Find where the given text appears and provide that cell's center as (X, Y) coordinate. 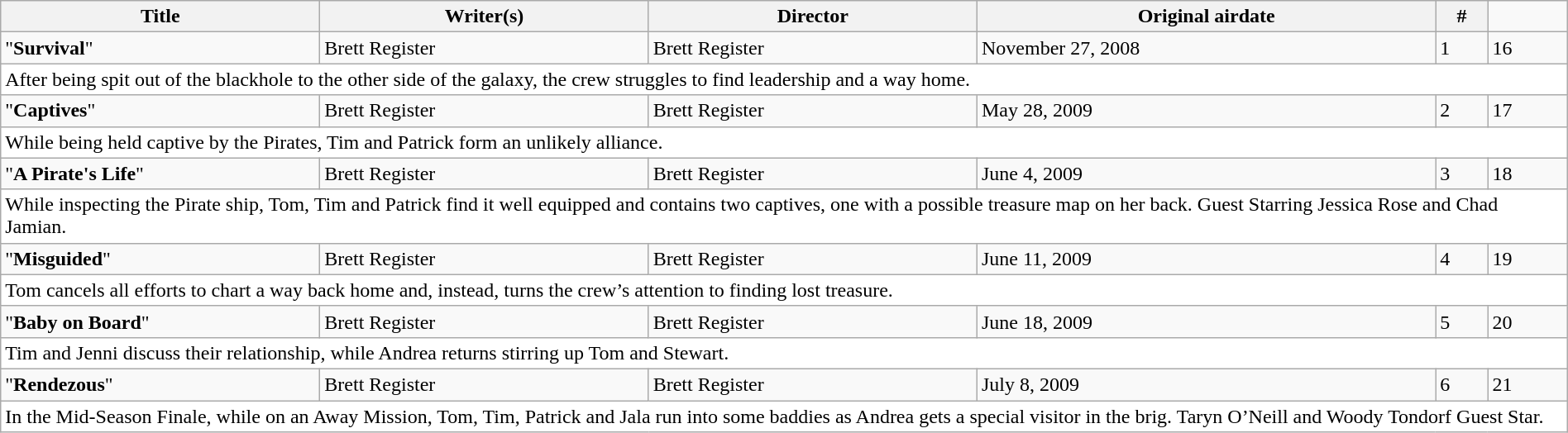
"A Pirate's Life" (160, 174)
June 4, 2009 (1206, 174)
21 (1527, 384)
"Baby on Board" (160, 321)
Director (812, 17)
Original airdate (1206, 17)
17 (1527, 111)
"Captives" (160, 111)
1 (1462, 48)
2 (1462, 111)
16 (1527, 48)
July 8, 2009 (1206, 384)
Writer(s) (485, 17)
June 11, 2009 (1206, 259)
Tim and Jenni discuss their relationship, while Andrea returns stirring up Tom and Stewart. (784, 353)
After being spit out of the blackhole to the other side of the galaxy, the crew struggles to find leadership and a way home. (784, 79)
4 (1462, 259)
Title (160, 17)
20 (1527, 321)
19 (1527, 259)
"Rendezous" (160, 384)
5 (1462, 321)
"Misguided" (160, 259)
3 (1462, 174)
May 28, 2009 (1206, 111)
While being held captive by the Pirates, Tim and Patrick form an unlikely alliance. (784, 142)
June 18, 2009 (1206, 321)
"Survival" (160, 48)
6 (1462, 384)
Tom cancels all efforts to chart a way back home and, instead, turns the crew’s attention to finding lost treasure. (784, 290)
# (1462, 17)
18 (1527, 174)
November 27, 2008 (1206, 48)
